Output the (X, Y) coordinate of the center of the cell containing the given text.  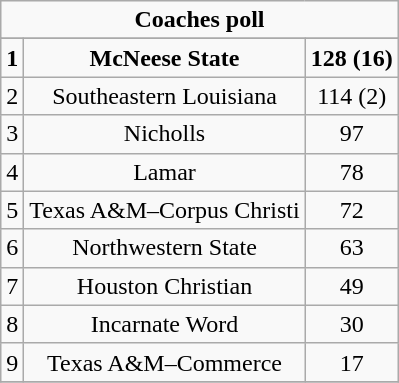
128 (16) (352, 58)
17 (352, 362)
5 (12, 210)
8 (12, 324)
Northwestern State (164, 248)
Houston Christian (164, 286)
2 (12, 96)
78 (352, 172)
9 (12, 362)
Nicholls (164, 134)
Southeastern Louisiana (164, 96)
114 (2) (352, 96)
Incarnate Word (164, 324)
3 (12, 134)
30 (352, 324)
49 (352, 286)
1 (12, 58)
Texas A&M–Commerce (164, 362)
63 (352, 248)
Coaches poll (200, 20)
Lamar (164, 172)
7 (12, 286)
6 (12, 248)
4 (12, 172)
72 (352, 210)
97 (352, 134)
Texas A&M–Corpus Christi (164, 210)
McNeese State (164, 58)
